Return the (X, Y) coordinate for the center point of the cell that contains the specified text.  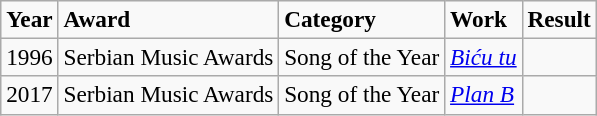
2017 (30, 95)
Result (559, 19)
Award (168, 19)
Biću tu (484, 57)
Category (362, 19)
Year (30, 19)
Plan B (484, 95)
1996 (30, 57)
Work (484, 19)
